Extract the [X, Y] coordinate from the center of the cell holding the provided text.  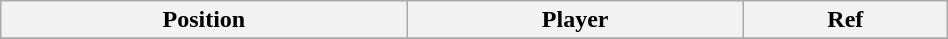
Player [576, 20]
Ref [845, 20]
Position [204, 20]
